Pinpoint the cell where the given text exists, returning its [x, y] midpoint coordinate. 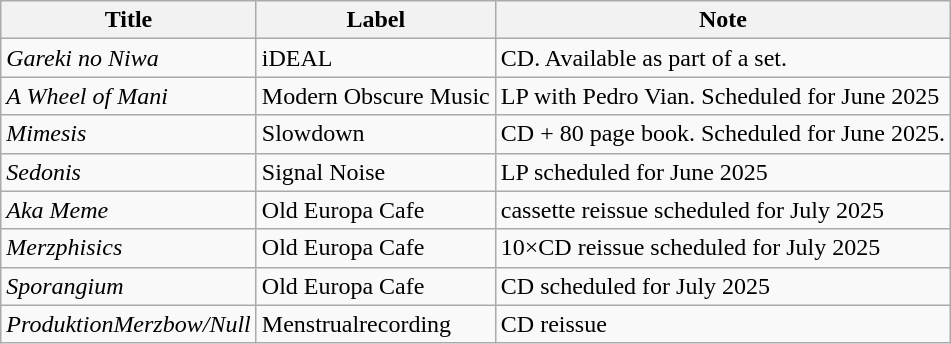
10×CD reissue scheduled for July 2025 [722, 248]
cassette reissue scheduled for July 2025 [722, 210]
CD reissue [722, 324]
LP scheduled for June 2025 [722, 172]
Modern Obscure Music [376, 96]
LP with Pedro Vian. Scheduled for June 2025 [722, 96]
ProduktionMerzbow/Null [129, 324]
Title [129, 20]
Slowdown [376, 134]
Merzphisics [129, 248]
A Wheel of Mani [129, 96]
Sporangium [129, 286]
Signal Noise [376, 172]
Note [722, 20]
Mimesis [129, 134]
Gareki no Niwa [129, 58]
Aka Meme [129, 210]
Sedonis [129, 172]
CD + 80 page book. Scheduled for June 2025. [722, 134]
iDEAL [376, 58]
CD. Available as part of a set. [722, 58]
Menstrualrecording [376, 324]
CD scheduled for July 2025 [722, 286]
Label [376, 20]
